Provide the [X, Y] coordinate of the cell's center where the given text is located.  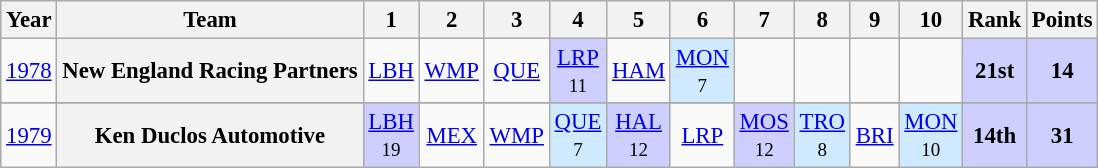
21st [995, 72]
1978 [29, 72]
3 [516, 20]
10 [931, 20]
HAL12 [639, 136]
MOS12 [764, 136]
14th [995, 136]
7 [764, 20]
1979 [29, 136]
2 [452, 20]
Rank [995, 20]
LBH19 [391, 136]
6 [702, 20]
LRP11 [578, 72]
Team [210, 20]
8 [822, 20]
Year [29, 20]
4 [578, 20]
MON10 [931, 136]
Ken Duclos Automotive [210, 136]
31 [1062, 136]
Points [1062, 20]
5 [639, 20]
QUE7 [578, 136]
HAM [639, 72]
1 [391, 20]
LBH [391, 72]
14 [1062, 72]
New England Racing Partners [210, 72]
QUE [516, 72]
LRP [702, 136]
MEX [452, 136]
9 [874, 20]
MON7 [702, 72]
BRI [874, 136]
TRO8 [822, 136]
